Return [X, Y] of the center of cell containing provided text 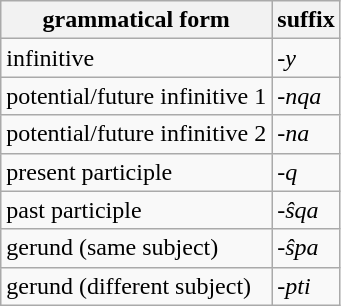
grammatical form [136, 20]
gerund (same subject) [136, 248]
past participle [136, 210]
suffix [306, 20]
-ŝpa [306, 248]
potential/future infinitive 1 [136, 96]
-na [306, 134]
gerund (different subject) [136, 286]
-q [306, 172]
-pti [306, 286]
potential/future infinitive 2 [136, 134]
present participle [136, 172]
-ŝqa [306, 210]
-nqa [306, 96]
infinitive [136, 58]
-y [306, 58]
